Find where the given text appears and provide that cell's center as (x, y) coordinate. 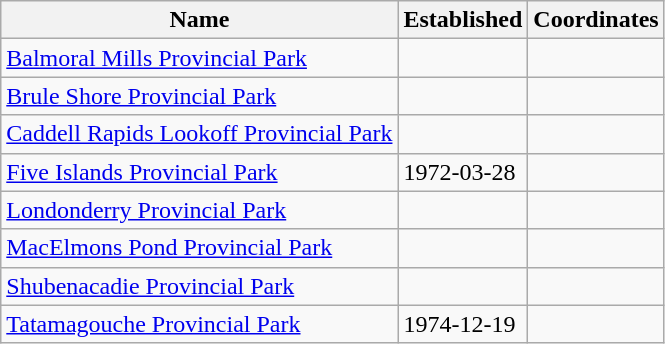
Shubenacadie Provincial Park (200, 286)
Coordinates (596, 20)
Five Islands Provincial Park (200, 172)
Balmoral Mills Provincial Park (200, 58)
Established (463, 20)
Name (200, 20)
Caddell Rapids Lookoff Provincial Park (200, 134)
Brule Shore Provincial Park (200, 96)
Londonderry Provincial Park (200, 210)
1972-03-28 (463, 172)
1974-12-19 (463, 324)
MacElmons Pond Provincial Park (200, 248)
Tatamagouche Provincial Park (200, 324)
